For the text-containing cell, return its midpoint in (X, Y) coordinate format. 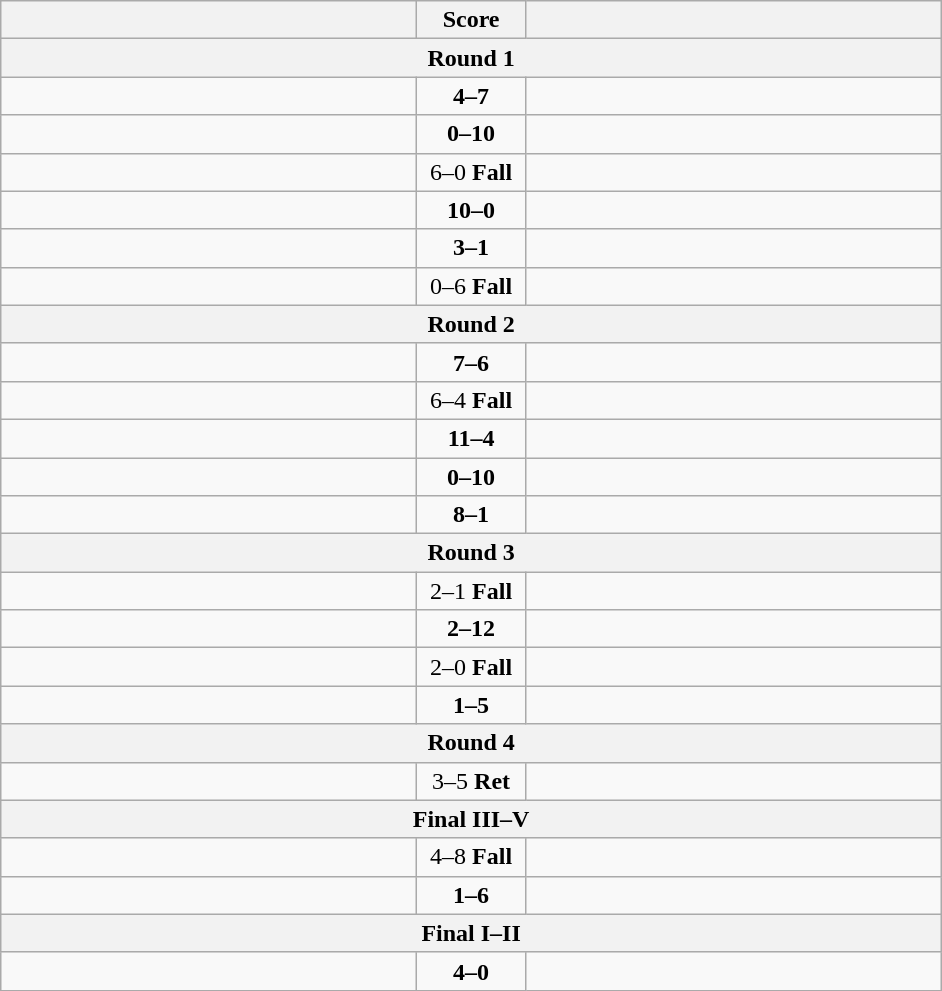
7–6 (472, 362)
3–1 (472, 248)
0–6 Fall (472, 286)
Round 3 (472, 553)
3–5 Ret (472, 781)
4–7 (472, 96)
2–1 Fall (472, 591)
10–0 (472, 210)
Final I–II (472, 933)
Final III–V (472, 819)
6–4 Fall (472, 400)
Round 1 (472, 58)
2–0 Fall (472, 667)
4–0 (472, 971)
1–5 (472, 705)
6–0 Fall (472, 172)
Round 4 (472, 743)
Round 2 (472, 324)
2–12 (472, 629)
11–4 (472, 438)
4–8 Fall (472, 857)
1–6 (472, 895)
Score (472, 20)
8–1 (472, 515)
